Find where the given text appears and provide that cell's center as (x, y) coordinate. 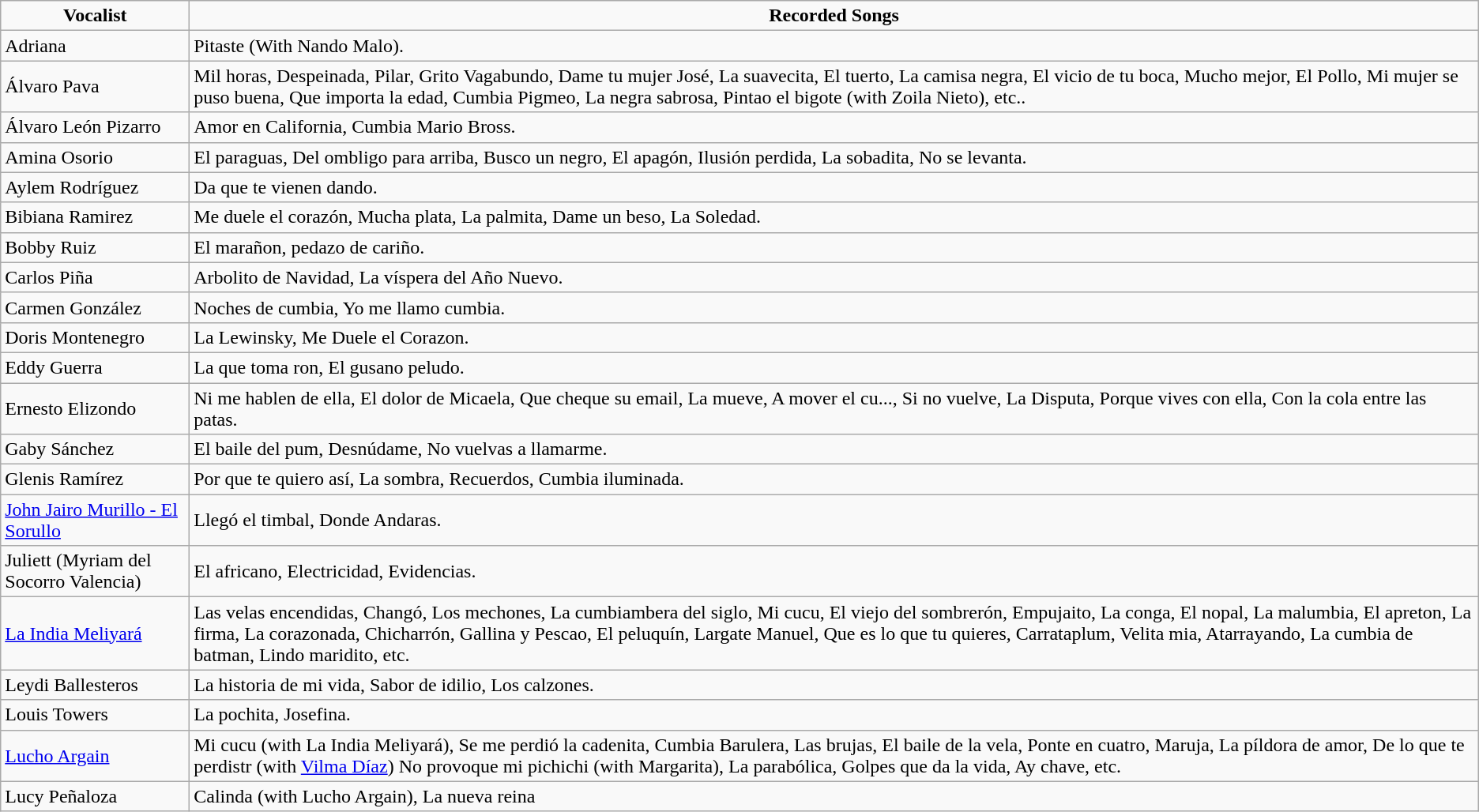
Amina Osorio (95, 157)
Lucy Peñaloza (95, 796)
La que toma ron, El gusano peludo. (834, 367)
Pitaste (With Nando Malo). (834, 46)
Vocalist (95, 16)
Recorded Songs (834, 16)
La India Meliyará (95, 633)
El marañon, pedazo de cariño. (834, 247)
Noches de cumbia, Yo me llamo cumbia. (834, 307)
La historia de mi vida, Sabor de idilio, Los calzones. (834, 685)
Juliett (Myriam del Socorro Valencia) (95, 572)
Álvaro León Pizarro (95, 127)
La Lewinsky, Me Duele el Corazon. (834, 337)
Calinda (with Lucho Argain), La nueva reina (834, 796)
John Jairo Murillo - El Sorullo (95, 520)
La pochita, Josefina. (834, 715)
Carlos Piña (95, 277)
Lucho Argain (95, 755)
Doris Montenegro (95, 337)
El baile del pum, Desnúdame, No vuelvas a llamarme. (834, 449)
Ernesto Elizondo (95, 408)
Da que te vienen dando. (834, 187)
Gaby Sánchez (95, 449)
Leydi Ballesteros (95, 685)
Bobby Ruiz (95, 247)
Carmen González (95, 307)
Glenis Ramírez (95, 479)
Eddy Guerra (95, 367)
Aylem Rodríguez (95, 187)
Louis Towers (95, 715)
Bibiana Ramirez (95, 217)
Arbolito de Navidad, La víspera del Año Nuevo. (834, 277)
Llegó el timbal, Donde Andaras. (834, 520)
Álvaro Pava (95, 87)
Me duele el corazón, Mucha plata, La palmita, Dame un beso, La Soledad. (834, 217)
Adriana (95, 46)
Amor en California, Cumbia Mario Bross. (834, 127)
El africano, Electricidad, Evidencias. (834, 572)
El paraguas, Del ombligo para arriba, Busco un negro, El apagón, Ilusión perdida, La sobadita, No se levanta. (834, 157)
Por que te quiero así, La sombra, Recuerdos, Cumbia iluminada. (834, 479)
